Detect which cell encompasses the target text, then output its [x, y] center coordinate. 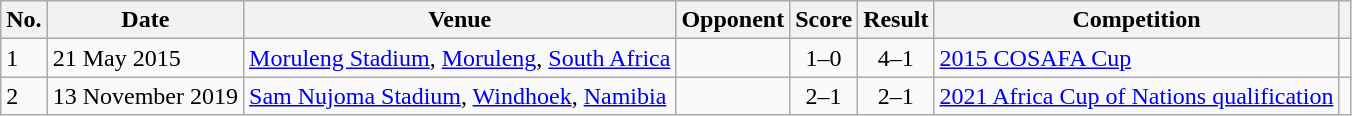
1–0 [824, 58]
Opponent [733, 20]
1 [24, 58]
Competition [1136, 20]
Result [896, 20]
2021 Africa Cup of Nations qualification [1136, 96]
Score [824, 20]
13 November 2019 [145, 96]
Moruleng Stadium, Moruleng, South Africa [460, 58]
Sam Nujoma Stadium, Windhoek, Namibia [460, 96]
21 May 2015 [145, 58]
No. [24, 20]
2 [24, 96]
Date [145, 20]
2015 COSAFA Cup [1136, 58]
4–1 [896, 58]
Venue [460, 20]
